Detect which cell encompasses the target text, then output its (X, Y) center coordinate. 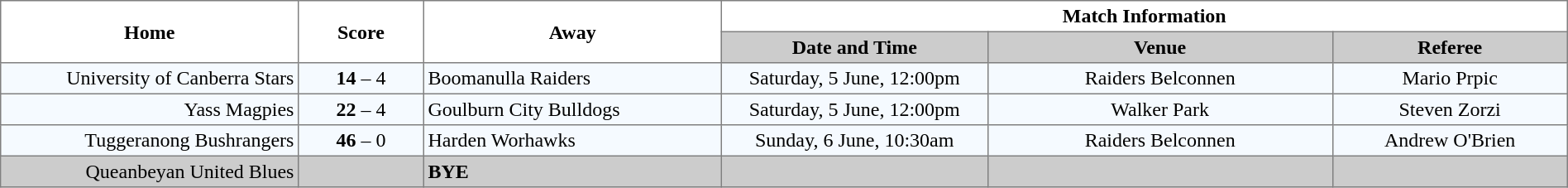
Date and Time (854, 47)
BYE (572, 171)
Away (572, 31)
Home (150, 31)
Harden Worhawks (572, 141)
Andrew O'Brien (1450, 141)
Mario Prpic (1450, 79)
46 – 0 (361, 141)
Walker Park (1159, 109)
Score (361, 31)
Sunday, 6 June, 10:30am (854, 141)
14 – 4 (361, 79)
Steven Zorzi (1450, 109)
Referee (1450, 47)
Queanbeyan United Blues (150, 171)
University of Canberra Stars (150, 79)
Venue (1159, 47)
Match Information (1145, 17)
22 – 4 (361, 109)
Yass Magpies (150, 109)
Tuggeranong Bushrangers (150, 141)
Goulburn City Bulldogs (572, 109)
Boomanulla Raiders (572, 79)
